Determine the (X, Y) coordinate at the center of the cell enclosing the given text.  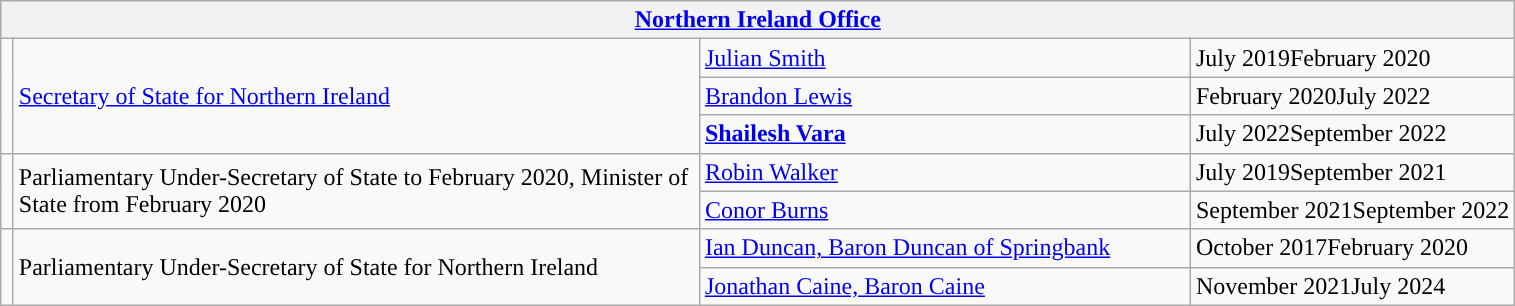
Northern Ireland Office (758, 20)
November 2021July 2024 (1352, 286)
Shailesh Vara (944, 134)
October 2017February 2020 (1352, 248)
Secretary of State for Northern Ireland (356, 96)
September 2021September 2022 (1352, 210)
Conor Burns (944, 210)
Robin Walker (944, 172)
February 2020July 2022 (1352, 96)
Parliamentary Under-Secretary of State to February 2020, Minister of State from February 2020 (356, 191)
July 2019February 2020 (1352, 58)
Parliamentary Under-Secretary of State for Northern Ireland (356, 267)
Brandon Lewis (944, 96)
July 2022September 2022 (1352, 134)
Julian Smith (944, 58)
Ian Duncan, Baron Duncan of Springbank (944, 248)
July 2019September 2021 (1352, 172)
Jonathan Caine, Baron Caine (944, 286)
